Find where the given text appears and provide that cell's center as (X, Y) coordinate. 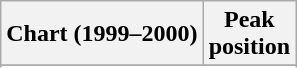
Peakposition (249, 34)
Chart (1999–2000) (102, 34)
